Return the (x, y) coordinate for the center point of the cell that contains the specified text.  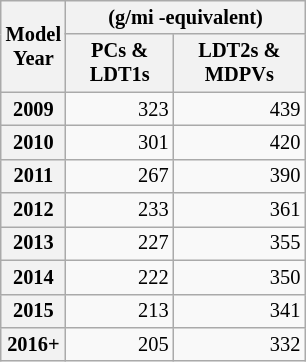
2015 (34, 311)
222 (120, 277)
213 (120, 311)
2009 (34, 109)
LDT2s & MDPVs (239, 63)
439 (239, 109)
2012 (34, 210)
205 (120, 344)
323 (120, 109)
ModelYear (34, 46)
227 (120, 243)
355 (239, 243)
361 (239, 210)
(g/mi -equivalent) (186, 17)
233 (120, 210)
420 (239, 142)
2013 (34, 243)
2014 (34, 277)
2016+ (34, 344)
2011 (34, 176)
267 (120, 176)
390 (239, 176)
PCs & LDT1s (120, 63)
332 (239, 344)
350 (239, 277)
301 (120, 142)
341 (239, 311)
2010 (34, 142)
